Identify which cell holds the provided text, then report its [X, Y] central coordinate. 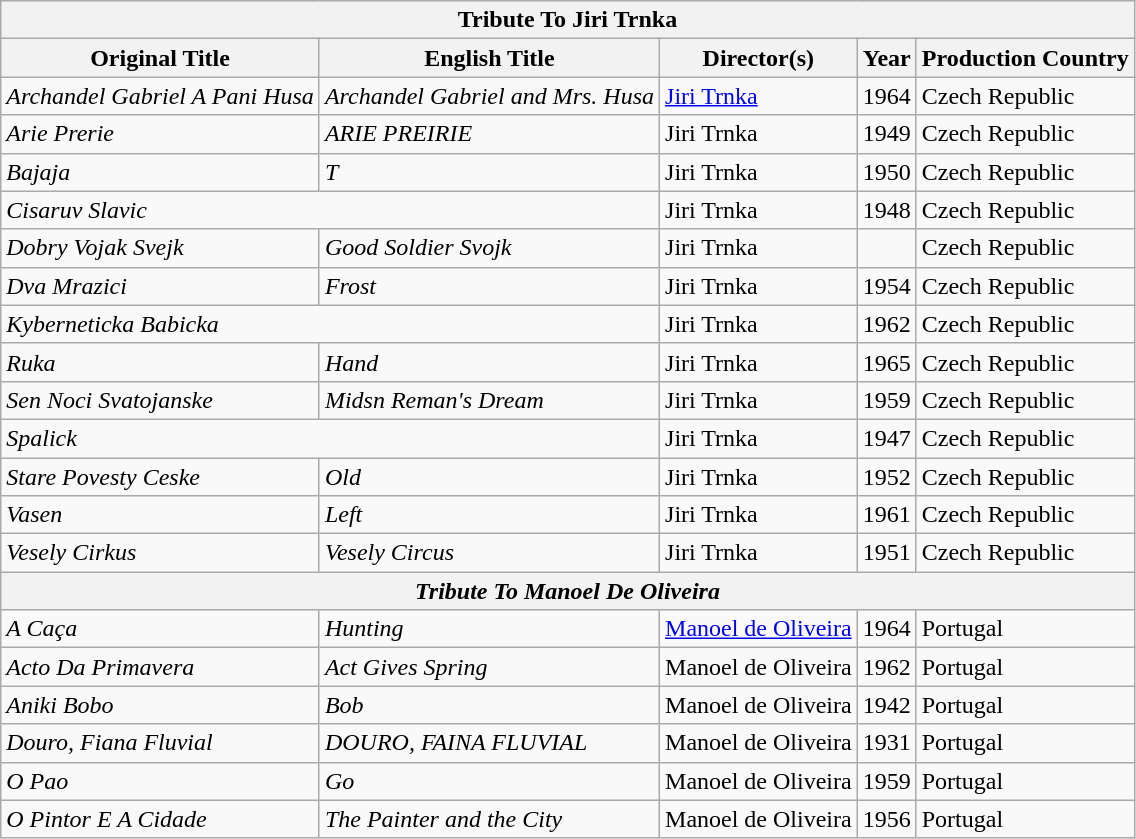
Production Country [1025, 58]
1949 [886, 134]
1950 [886, 172]
1947 [886, 438]
Ruka [160, 362]
Cisaruv Slavic [330, 210]
Act Gives Spring [489, 667]
Tribute To Manoel De Oliveira [568, 591]
1951 [886, 553]
1952 [886, 477]
1954 [886, 286]
Vasen [160, 515]
Douro, Fiana Fluvial [160, 743]
Hunting [489, 629]
1956 [886, 819]
Good Soldier Svojk [489, 248]
1942 [886, 705]
Vesely Circus [489, 553]
Archandel Gabriel A Pani Husa [160, 96]
Original Title [160, 58]
DOURO, FAINA FLUVIAL [489, 743]
ARIE PREIRIE [489, 134]
Kyberneticka Babicka [330, 324]
The Painter and the City [489, 819]
Vesely Cirkus [160, 553]
T [489, 172]
Stare Povesty Ceske [160, 477]
Bajaja [160, 172]
Hand [489, 362]
Year [886, 58]
English Title [489, 58]
A Caça [160, 629]
Midsn Reman's Dream [489, 400]
1948 [886, 210]
Frost [489, 286]
Bob [489, 705]
1931 [886, 743]
1965 [886, 362]
Dva Mrazici [160, 286]
Sen Noci Svatojanske [160, 400]
Arie Prerie [160, 134]
Spalick [330, 438]
1961 [886, 515]
O Pao [160, 781]
Aniki Bobo [160, 705]
Left [489, 515]
O Pintor E A Cidade [160, 819]
Archandel Gabriel and Mrs. Husa [489, 96]
Dobry Vojak Svejk [160, 248]
Acto Da Primavera [160, 667]
Tribute To Jiri Trnka [568, 20]
Go [489, 781]
Director(s) [759, 58]
Old [489, 477]
